Return the (x, y) coordinate for the center point of the cell that contains the specified text.  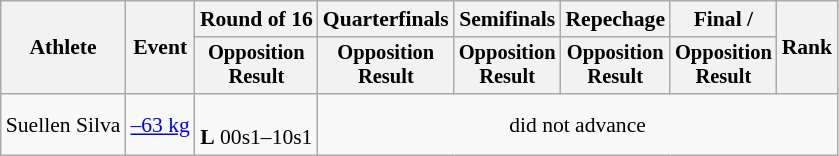
Semifinals (508, 19)
Event (160, 48)
Round of 16 (256, 19)
Suellen Silva (64, 124)
Rank (808, 48)
Quarterfinals (386, 19)
Final / (724, 19)
Athlete (64, 48)
L 00s1–10s1 (256, 124)
did not advance (578, 124)
–63 kg (160, 124)
Repechage (615, 19)
